Pinpoint the cell where the given text exists, returning its (X, Y) midpoint coordinate. 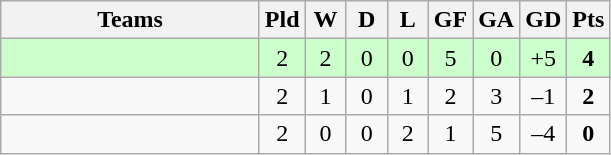
Pts (588, 20)
W (326, 20)
3 (496, 96)
–4 (544, 134)
Teams (130, 20)
Pld (282, 20)
GD (544, 20)
–1 (544, 96)
+5 (544, 58)
L (408, 20)
D (366, 20)
GF (450, 20)
GA (496, 20)
4 (588, 58)
